For the text-containing cell, return its midpoint in (x, y) coordinate format. 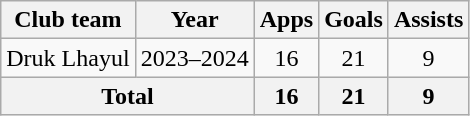
Apps (286, 20)
Druk Lhayul (68, 58)
Total (128, 96)
Club team (68, 20)
2023–2024 (194, 58)
Goals (354, 20)
Year (194, 20)
Assists (428, 20)
